Provide the (X, Y) coordinate of the cell's center where the given text is located.  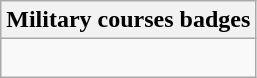
Military courses badges (128, 20)
